Locate the cell with the specified text and output its (x, y) center coordinate. 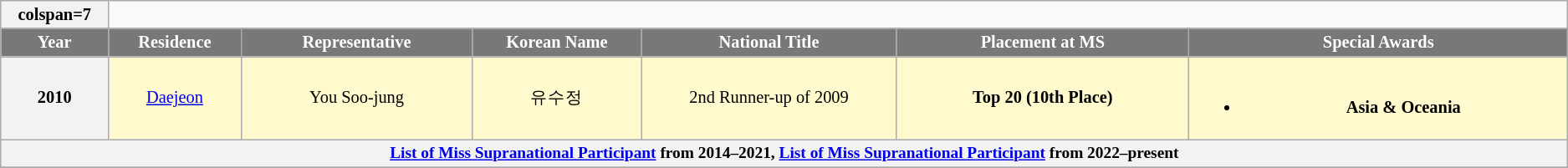
Daejeon (175, 98)
Residence (175, 43)
Asia & Oceania (1378, 98)
You Soo-jung (356, 98)
List of Miss Supranational Participant from 2014–2021, List of Miss Supranational Participant from 2022–present (784, 152)
Placement at MS (1043, 43)
National Title (769, 43)
Representative (356, 43)
2010 (55, 98)
Korean Name (557, 43)
유수정 (557, 98)
2nd Runner-up of 2009 (769, 98)
colspan=7 (55, 14)
Special Awards (1378, 43)
Top 20 (10th Place) (1043, 98)
Year (55, 43)
